For the text-containing cell, return its midpoint in [X, Y] coordinate format. 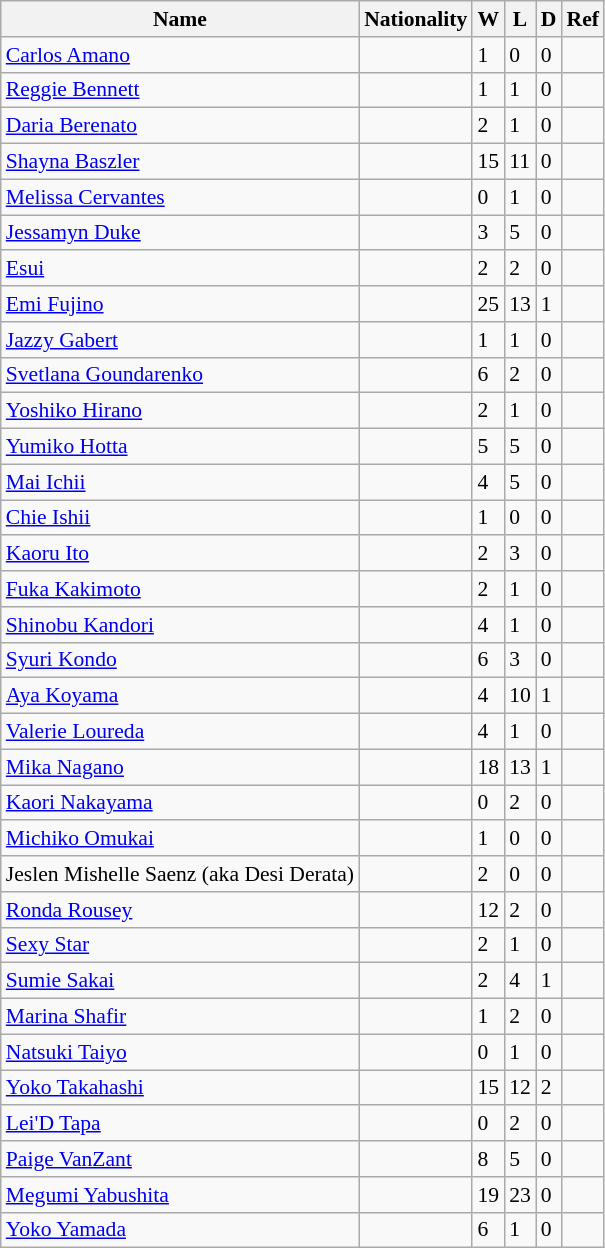
Name [180, 19]
Jeslen Mishelle Saenz (aka Desi Derata) [180, 874]
Shinobu Kandori [180, 625]
Sumie Sakai [180, 981]
W [488, 19]
11 [520, 162]
Marina Shafir [180, 1017]
L [520, 19]
Kaori Nakayama [180, 803]
Valerie Loureda [180, 732]
Ronda Rousey [180, 910]
Michiko Omukai [180, 839]
Melissa Cervantes [180, 197]
Nationality [416, 19]
Carlos Amano [180, 55]
8 [488, 1159]
Megumi Yabushita [180, 1195]
Natsuki Taiyo [180, 1052]
Emi Fujino [180, 304]
Yumiko Hotta [180, 447]
Syuri Kondo [180, 660]
Reggie Bennett [180, 90]
Fuka Kakimoto [180, 589]
Svetlana Goundarenko [180, 375]
19 [488, 1195]
Mika Nagano [180, 767]
Esui [180, 269]
Yoshiko Hirano [180, 411]
Aya Koyama [180, 696]
18 [488, 767]
Mai Ichii [180, 482]
Paige VanZant [180, 1159]
Ref [583, 19]
Shayna Baszler [180, 162]
Kaoru Ito [180, 554]
Lei'D Tapa [180, 1124]
Jessamyn Duke [180, 233]
Jazzy Gabert [180, 340]
Sexy Star [180, 945]
25 [488, 304]
10 [520, 696]
Yoko Yamada [180, 1230]
Yoko Takahashi [180, 1088]
D [549, 19]
23 [520, 1195]
Chie Ishii [180, 518]
Daria Berenato [180, 126]
